For the text-containing cell, return its midpoint in (x, y) coordinate format. 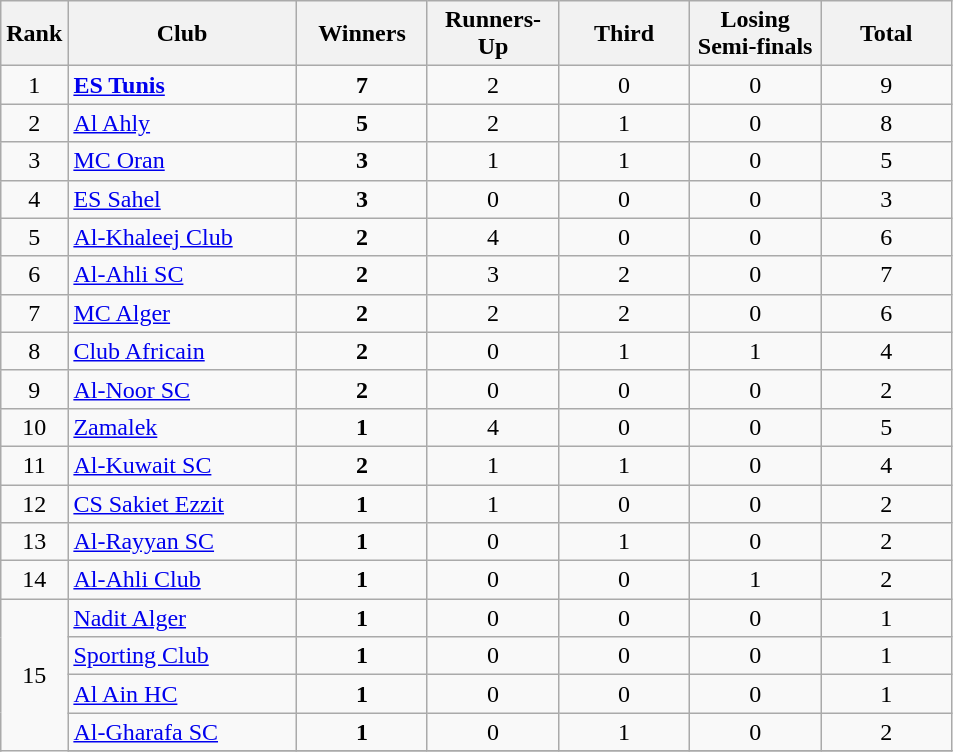
Zamalek (182, 427)
Al-Khaleej Club (182, 237)
Sporting Club (182, 656)
Al-Kuwait SC (182, 465)
Runners-Up (492, 34)
Losing Semi-finals (756, 34)
Al-Noor SC (182, 389)
Al-Gharafa SC (182, 732)
Al Ain HC (182, 694)
13 (34, 542)
Winners (362, 34)
MC Oran (182, 161)
Third (624, 34)
CS Sakiet Ezzit (182, 503)
Al-Ahli SC (182, 275)
Club (182, 34)
ES Tunis (182, 85)
12 (34, 503)
14 (34, 580)
Total (886, 34)
Al Ahly (182, 123)
Club Africain (182, 351)
15 (34, 675)
Al-Rayyan SC (182, 542)
Nadit Alger (182, 618)
Al-Ahli Club (182, 580)
11 (34, 465)
MC Alger (182, 313)
10 (34, 427)
Rank (34, 34)
ES Sahel (182, 199)
